Identify which cell holds the provided text, then report its [x, y] central coordinate. 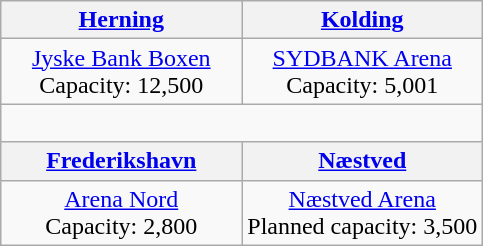
SYDBANK ArenaCapacity: 5,001 [362, 72]
Næstved ArenaPlanned capacity: 3,500 [362, 212]
Frederikshavn [122, 161]
Næstved [362, 161]
Jyske Bank BoxenCapacity: 12,500 [122, 72]
Herning [122, 20]
Kolding [362, 20]
Arena NordCapacity: 2,800 [122, 212]
